Return the (x, y) coordinate for the center point of the cell that contains the specified text.  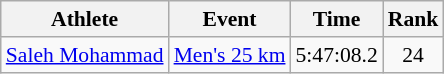
Men's 25 km (230, 55)
24 (414, 55)
Time (337, 19)
Rank (414, 19)
5:47:08.2 (337, 55)
Event (230, 19)
Athlete (85, 19)
Saleh Mohammad (85, 55)
